Search for the cell housing the specified text and yield its [x, y] center coordinate. 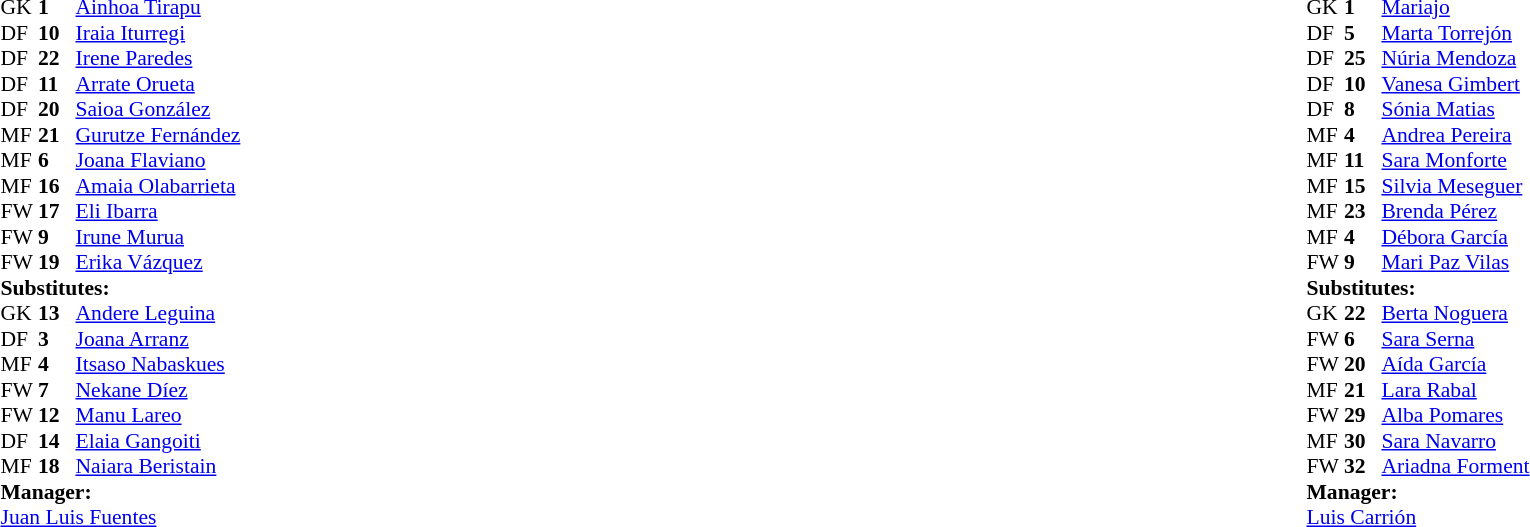
Manu Lareo [158, 415]
18 [57, 467]
Sara Serna [1455, 339]
Erika Vázquez [158, 263]
23 [1363, 211]
Brenda Pérez [1455, 211]
Andere Leguina [158, 313]
29 [1363, 415]
Gurutze Fernández [158, 135]
Saioa González [158, 109]
Joana Flaviano [158, 161]
Sara Navarro [1455, 441]
Lara Rabal [1455, 390]
Ariadna Forment [1455, 467]
Alba Pomares [1455, 415]
Marta Torrejón [1455, 33]
Itsaso Nabaskues [158, 365]
Joana Arranz [158, 339]
Elaia Gangoiti [158, 441]
25 [1363, 59]
14 [57, 441]
5 [1363, 33]
Débora García [1455, 237]
Irune Murua [158, 237]
Andrea Pereira [1455, 135]
30 [1363, 441]
Berta Noguera [1455, 313]
12 [57, 415]
7 [57, 390]
Eli Ibarra [158, 211]
Nekane Díez [158, 390]
15 [1363, 186]
Arrate Orueta [158, 84]
17 [57, 211]
Núria Mendoza [1455, 59]
16 [57, 186]
Naiara Beristain [158, 467]
Irene Paredes [158, 59]
Iraia Iturregi [158, 33]
8 [1363, 109]
Vanesa Gimbert [1455, 84]
13 [57, 313]
Aída García [1455, 365]
Mari Paz Vilas [1455, 263]
19 [57, 263]
32 [1363, 467]
Sónia Matias [1455, 109]
3 [57, 339]
Sara Monforte [1455, 161]
Amaia Olabarrieta [158, 186]
Silvia Meseguer [1455, 186]
